Identify which cell holds the provided text, then report its (X, Y) central coordinate. 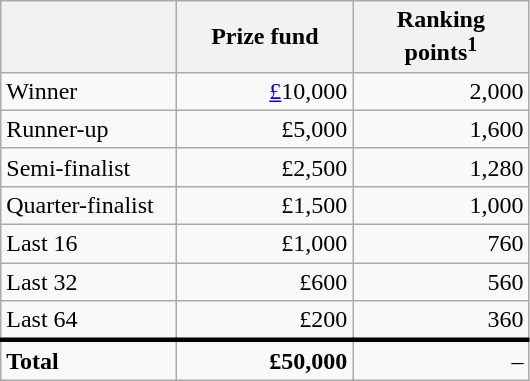
£5,000 (265, 129)
Total (89, 360)
Runner-up (89, 129)
£2,500 (265, 167)
£10,000 (265, 91)
Prize fund (265, 37)
760 (441, 244)
360 (441, 321)
Ranking points1 (441, 37)
1,600 (441, 129)
Winner (89, 91)
Last 32 (89, 282)
1,000 (441, 205)
Last 64 (89, 321)
– (441, 360)
Quarter-finalist (89, 205)
1,280 (441, 167)
Last 16 (89, 244)
£1,000 (265, 244)
£200 (265, 321)
£50,000 (265, 360)
£600 (265, 282)
2,000 (441, 91)
Semi-finalist (89, 167)
560 (441, 282)
£1,500 (265, 205)
